Search for the cell housing the specified text and yield its [X, Y] center coordinate. 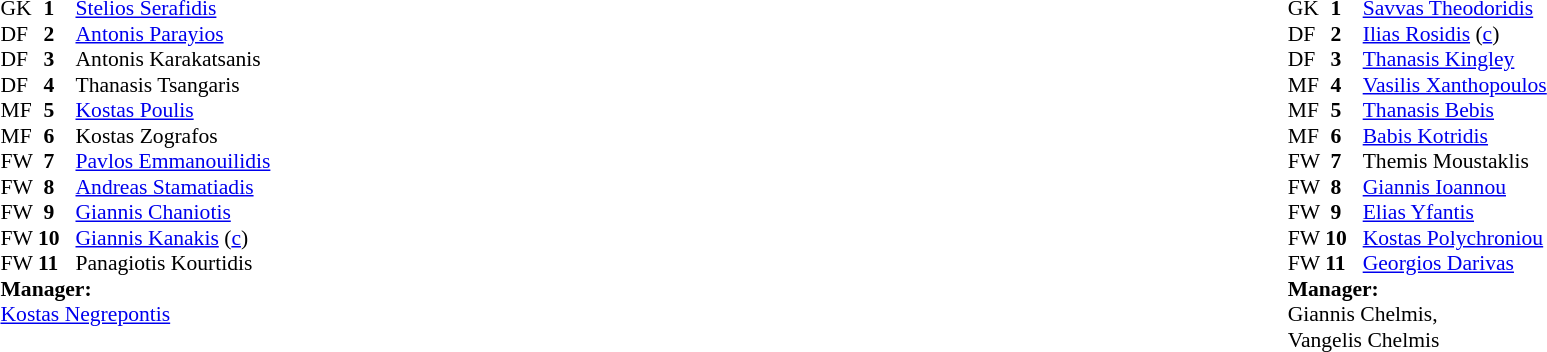
Giannis Kanakis (c) [174, 238]
Kostas Poulis [174, 111]
Ilias Rosidis (c) [1455, 34]
Antonis Karakatsanis [174, 59]
Babis Kotridis [1455, 136]
Kostas Zografos [174, 136]
Kostas Negrepontis [135, 315]
Thanasis Tsangaris [174, 85]
Elias Yfantis [1455, 213]
Andreas Stamatiadis [174, 187]
Georgios Darivas [1455, 263]
Pavlos Emmanouilidis [174, 161]
Antonis Parayios [174, 34]
Panagiotis Kourtidis [174, 263]
Giannis Chaniotis [174, 213]
Thanasis Kingley [1455, 59]
Vasilis Xanthopoulos [1455, 85]
Kostas Polychroniou [1455, 238]
Thanasis Bebis [1455, 111]
Giannis Ioannou [1455, 187]
Themis Moustaklis [1455, 161]
